Provide the [x, y] coordinate of the cell's center where the given text is located.  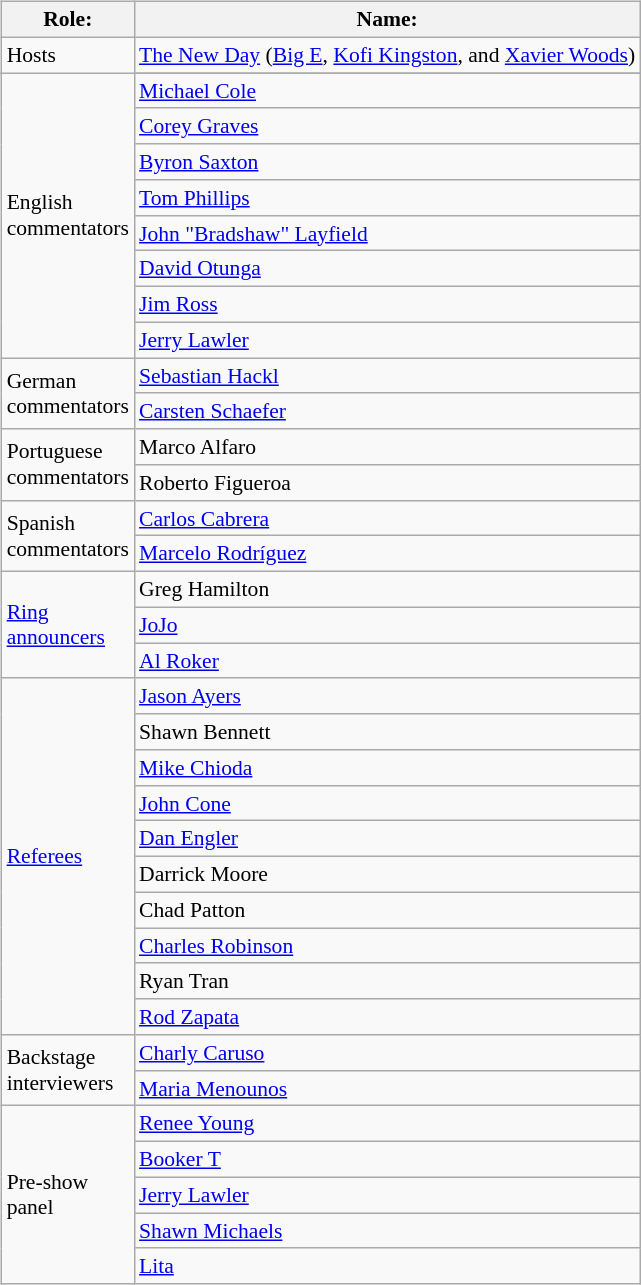
John "Bradshaw" Layfield [387, 233]
Charles Robinson [387, 946]
Darrick Moore [387, 875]
Charly Caruso [387, 1053]
Spanishcommentators [68, 536]
Englishcommentators [68, 216]
Chad Patton [387, 910]
David Otunga [387, 269]
Jim Ross [387, 305]
Roberto Figueroa [387, 483]
Shawn Michaels [387, 1231]
Michael Cole [387, 91]
John Cone [387, 803]
Portuguesecommentators [68, 464]
Greg Hamilton [387, 590]
Name: [387, 20]
Maria Menounos [387, 1088]
Germancommentators [68, 394]
Mike Chioda [387, 768]
Ryan Tran [387, 981]
Carsten Schaefer [387, 411]
Role: [68, 20]
Referees [68, 856]
Dan Engler [387, 839]
Backstageinterviewers [68, 1070]
Tom Phillips [387, 198]
Jason Ayers [387, 696]
Corey Graves [387, 126]
Hosts [68, 55]
Carlos Cabrera [387, 518]
Sebastian Hackl [387, 376]
Lita [387, 1266]
Marcelo Rodríguez [387, 554]
Pre-showpanel [68, 1195]
Ringannouncers [68, 626]
JoJo [387, 625]
Booker T [387, 1160]
The New Day (Big E, Kofi Kingston, and Xavier Woods) [387, 55]
Byron Saxton [387, 162]
Al Roker [387, 661]
Rod Zapata [387, 1017]
Renee Young [387, 1124]
Shawn Bennett [387, 732]
Marco Alfaro [387, 447]
